Locate the cell with the specified text and output its [x, y] center coordinate. 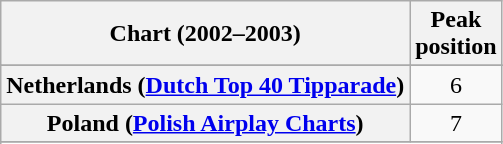
Peakposition [456, 34]
6 [456, 85]
7 [456, 123]
Poland (Polish Airplay Charts) [206, 123]
Chart (2002–2003) [206, 34]
Netherlands (Dutch Top 40 Tipparade) [206, 85]
